Scan for the cell matching the given text and deliver its (X, Y) coordinate at center. 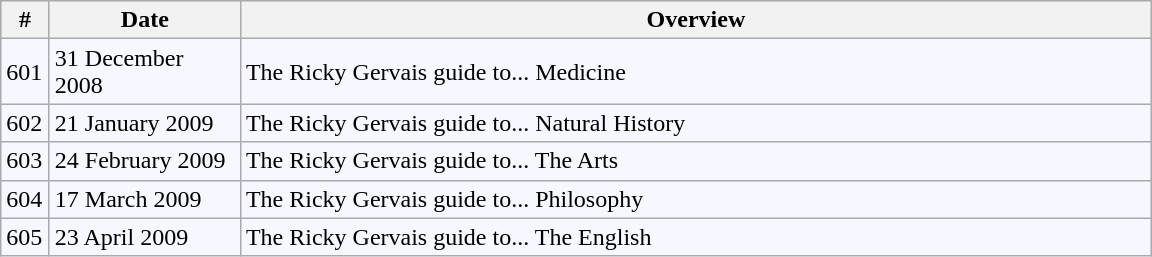
603 (26, 161)
17 March 2009 (144, 199)
The Ricky Gervais guide to... The Arts (696, 161)
604 (26, 199)
21 January 2009 (144, 123)
Date (144, 20)
601 (26, 72)
Overview (696, 20)
31 December 2008 (144, 72)
The Ricky Gervais guide to... Medicine (696, 72)
605 (26, 237)
602 (26, 123)
# (26, 20)
The Ricky Gervais guide to... Natural History (696, 123)
24 February 2009 (144, 161)
The Ricky Gervais guide to... The English (696, 237)
23 April 2009 (144, 237)
The Ricky Gervais guide to... Philosophy (696, 199)
